Identify which cell holds the provided text, then report its (X, Y) central coordinate. 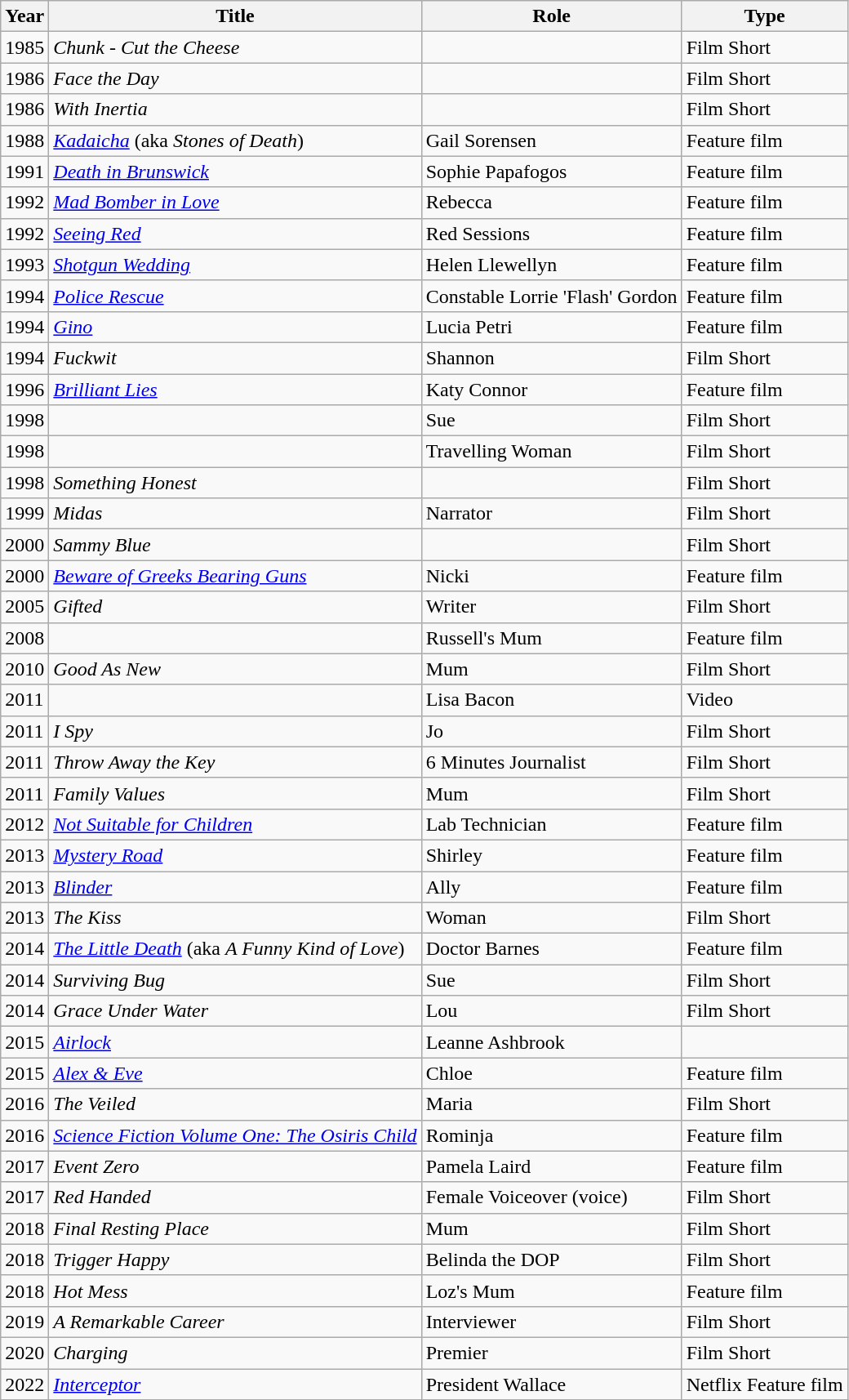
Gifted (235, 607)
Writer (552, 607)
Throw Away the Key (235, 762)
Female Voiceover (voice) (552, 1197)
1985 (24, 47)
Interviewer (552, 1322)
Constable Lorrie 'Flash' Gordon (552, 296)
Good As New (235, 669)
2008 (24, 638)
Event Zero (235, 1166)
Chunk - Cut the Cheese (235, 47)
Fuckwit (235, 358)
Police Rescue (235, 296)
Video (764, 700)
2020 (24, 1353)
Rebecca (552, 203)
The Kiss (235, 918)
Rominja (552, 1135)
Alex & Eve (235, 1073)
Doctor Barnes (552, 949)
Travelling Woman (552, 452)
Role (552, 16)
Chloe (552, 1073)
Belinda the DOP (552, 1260)
Mystery Road (235, 855)
2010 (24, 669)
1993 (24, 265)
Lucia Petri (552, 327)
Interceptor (235, 1384)
Sammy Blue (235, 545)
Midas (235, 514)
1988 (24, 140)
The Little Death (aka A Funny Kind of Love) (235, 949)
Hot Mess (235, 1291)
Title (235, 16)
Blinder (235, 886)
Gail Sorensen (552, 140)
1996 (24, 390)
Ally (552, 886)
Lab Technician (552, 824)
1991 (24, 172)
Grace Under Water (235, 1011)
Nicki (552, 576)
Something Honest (235, 483)
Type (764, 16)
Airlock (235, 1042)
Year (24, 16)
I Spy (235, 731)
Trigger Happy (235, 1260)
The Veiled (235, 1104)
Sophie Papafogos (552, 172)
Leanne Ashbrook (552, 1042)
With Inertia (235, 109)
Katy Connor (552, 390)
Face the Day (235, 78)
Helen Llewellyn (552, 265)
Final Resting Place (235, 1228)
Maria (552, 1104)
Premier (552, 1353)
Shannon (552, 358)
6 Minutes Journalist (552, 762)
Pamela Laird (552, 1166)
Woman (552, 918)
Shirley (552, 855)
Seeing Red (235, 234)
Red Sessions (552, 234)
Beware of Greeks Bearing Guns (235, 576)
Family Values (235, 793)
President Wallace (552, 1384)
Gino (235, 327)
Kadaicha (aka Stones of Death) (235, 140)
2012 (24, 824)
2005 (24, 607)
Not Suitable for Children (235, 824)
Netflix Feature film (764, 1384)
Lou (552, 1011)
2022 (24, 1384)
Jo (552, 731)
Loz's Mum (552, 1291)
Shotgun Wedding (235, 265)
2019 (24, 1322)
Mad Bomber in Love (235, 203)
Charging (235, 1353)
1999 (24, 514)
Russell's Mum (552, 638)
Lisa Bacon (552, 700)
Surviving Bug (235, 980)
A Remarkable Career (235, 1322)
Red Handed (235, 1197)
Death in Brunswick (235, 172)
Narrator (552, 514)
Science Fiction Volume One: The Osiris Child (235, 1135)
Brilliant Lies (235, 390)
